Search for the cell housing the specified text and yield its [X, Y] center coordinate. 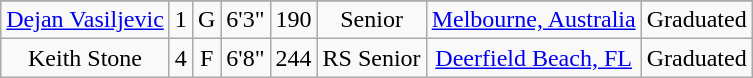
RS Senior [372, 58]
244 [294, 58]
6'8" [246, 58]
Keith Stone [86, 58]
G [206, 20]
Melbourne, Australia [534, 20]
4 [180, 58]
F [206, 58]
Dejan Vasiljevic [86, 20]
6'3" [246, 20]
190 [294, 20]
Senior [372, 20]
1 [180, 20]
Deerfield Beach, FL [534, 58]
